Capture the cell that displays the provided text and extract its [X, Y] central coordinate. 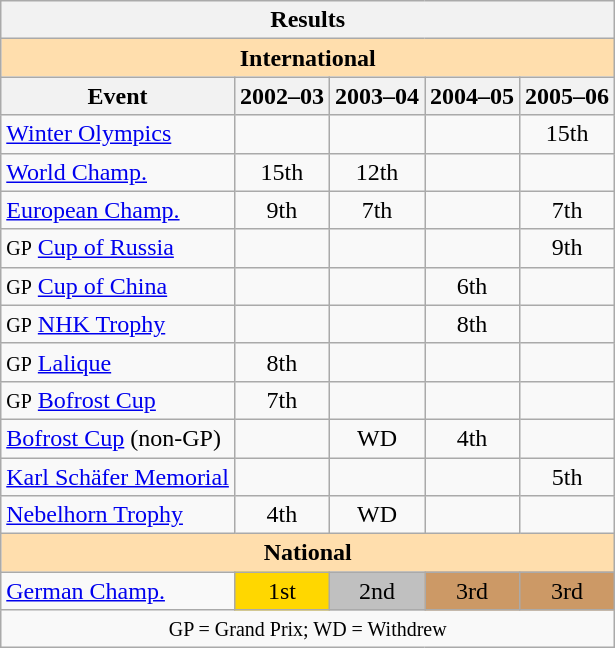
Results [308, 20]
Winter Olympics [118, 134]
GP NHK Trophy [118, 324]
5th [568, 477]
Bofrost Cup (non-GP) [118, 438]
International [308, 58]
6th [472, 286]
European Champ. [118, 210]
GP = Grand Prix; WD = Withdrew [308, 629]
Nebelhorn Trophy [118, 515]
2nd [376, 591]
World Champ. [118, 172]
1st [282, 591]
2005–06 [568, 96]
National [308, 553]
Event [118, 96]
GP Cup of China [118, 286]
German Champ. [118, 591]
2003–04 [376, 96]
GP Bofrost Cup [118, 400]
GP Lalique [118, 362]
Karl Schäfer Memorial [118, 477]
12th [376, 172]
GP Cup of Russia [118, 248]
2004–05 [472, 96]
2002–03 [282, 96]
